Detect which cell encompasses the target text, then output its [x, y] center coordinate. 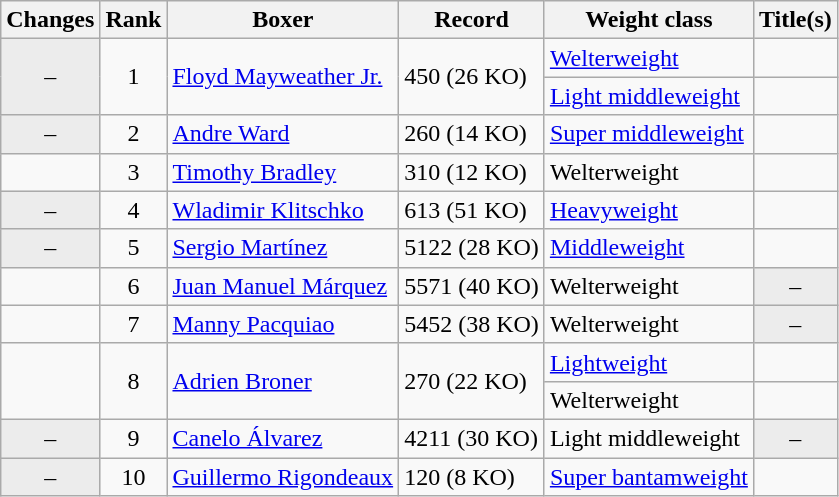
Weight class [648, 20]
Sergio Martínez [283, 248]
Rank [134, 20]
10 [134, 477]
Wladimir Klitschko [283, 210]
310 (12 KO) [472, 172]
120 (8 KO) [472, 477]
9 [134, 438]
4 [134, 210]
260 (14 KO) [472, 134]
6 [134, 286]
Manny Pacquiao [283, 324]
Super middleweight [648, 134]
Heavyweight [648, 210]
5122 (28 KO) [472, 248]
7 [134, 324]
613 (51 KO) [472, 210]
5571 (40 KO) [472, 286]
8 [134, 381]
Guillermo Rigondeaux [283, 477]
Juan Manuel Márquez [283, 286]
Andre Ward [283, 134]
1 [134, 77]
Timothy Bradley [283, 172]
Boxer [283, 20]
Canelo Álvarez [283, 438]
2 [134, 134]
450 (26 KO) [472, 77]
Lightweight [648, 362]
Middleweight [648, 248]
Changes [50, 20]
Super bantamweight [648, 477]
3 [134, 172]
5452 (38 KO) [472, 324]
270 (22 KO) [472, 381]
Title(s) [795, 20]
Floyd Mayweather Jr. [283, 77]
4211 (30 KO) [472, 438]
Record [472, 20]
5 [134, 248]
Adrien Broner [283, 381]
